Provide the (X, Y) coordinate of the cell's center where the given text is located.  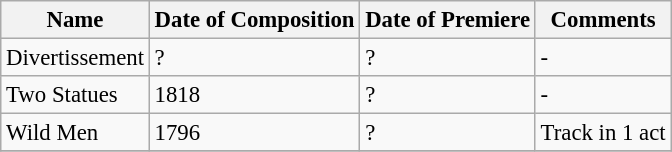
Comments (603, 20)
1818 (254, 95)
Date of Premiere (448, 20)
1796 (254, 133)
Date of Composition (254, 20)
Wild Men (76, 133)
Track in 1 act (603, 133)
Name (76, 20)
Two Statues (76, 95)
Divertissement (76, 58)
